Detect which cell encompasses the target text, then output its (x, y) center coordinate. 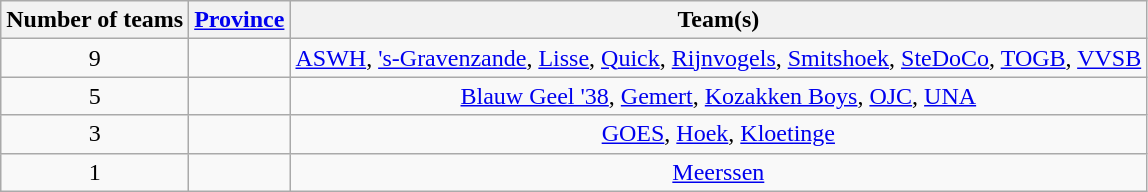
Team(s) (718, 20)
Meerssen (718, 172)
Province (240, 20)
Blauw Geel '38, Gemert, Kozakken Boys, OJC, UNA (718, 96)
1 (95, 172)
GOES, Hoek, Kloetinge (718, 134)
3 (95, 134)
5 (95, 96)
ASWH, 's-Gravenzande, Lisse, Quick, Rijnvogels, Smitshoek, SteDoCo, TOGB, VVSB (718, 58)
Number of teams (95, 20)
9 (95, 58)
